Search for the cell housing the specified text and yield its [x, y] center coordinate. 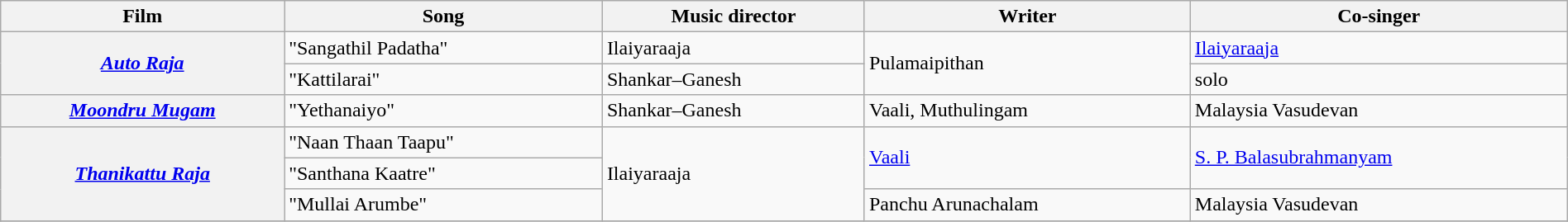
"Yethanaiyo" [443, 111]
Song [443, 17]
Vaali [1027, 158]
Auto Raja [142, 64]
"Naan Thaan Taapu" [443, 142]
Moondru Mugam [142, 111]
Writer [1027, 17]
Thanikattu Raja [142, 173]
Co-singer [1379, 17]
S. P. Balasubrahmanyam [1379, 158]
"Mullai Arumbe" [443, 205]
Vaali, Muthulingam [1027, 111]
Panchu Arunachalam [1027, 205]
"Sangathil Padatha" [443, 48]
solo [1379, 79]
Film [142, 17]
Music director [733, 17]
"Kattilarai" [443, 79]
"Santhana Kaatre" [443, 173]
Pulamaipithan [1027, 64]
